Return (x, y) of the center of cell containing provided text 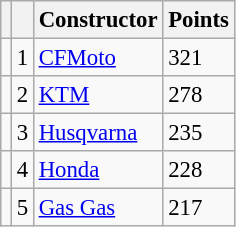
321 (198, 58)
Gas Gas (98, 208)
CFMoto (98, 58)
217 (198, 208)
Points (198, 20)
278 (198, 95)
235 (198, 133)
1 (22, 58)
Husqvarna (98, 133)
5 (22, 208)
Constructor (98, 20)
2 (22, 95)
228 (198, 170)
KTM (98, 95)
Honda (98, 170)
4 (22, 170)
3 (22, 133)
